Search for the cell housing the specified text and yield its (x, y) center coordinate. 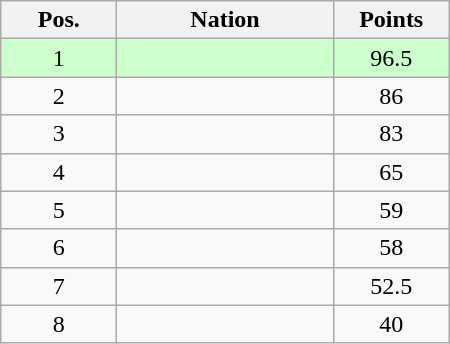
7 (59, 286)
2 (59, 96)
59 (391, 210)
83 (391, 134)
Nation (225, 20)
65 (391, 172)
8 (59, 324)
4 (59, 172)
3 (59, 134)
5 (59, 210)
Pos. (59, 20)
86 (391, 96)
1 (59, 58)
52.5 (391, 286)
58 (391, 248)
Points (391, 20)
96.5 (391, 58)
6 (59, 248)
40 (391, 324)
